Provide the (x, y) coordinate of the cell's center where the given text is located.  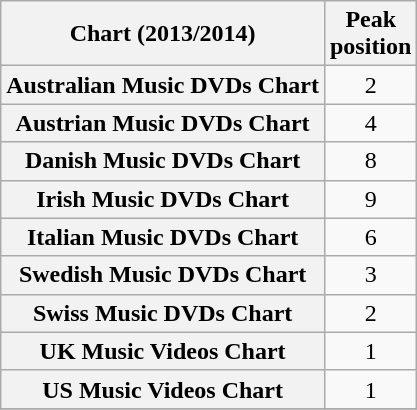
8 (370, 161)
6 (370, 237)
Italian Music DVDs Chart (163, 237)
Irish Music DVDs Chart (163, 199)
Danish Music DVDs Chart (163, 161)
3 (370, 275)
Australian Music DVDs Chart (163, 85)
4 (370, 123)
Chart (2013/2014) (163, 34)
9 (370, 199)
Swiss Music DVDs Chart (163, 313)
US Music Videos Chart (163, 389)
Austrian Music DVDs Chart (163, 123)
Peakposition (370, 34)
Swedish Music DVDs Chart (163, 275)
UK Music Videos Chart (163, 351)
